Provide the (x, y) coordinate of the cell's center where the given text is located.  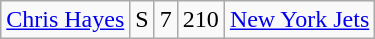
210 (200, 20)
New York Jets (299, 20)
S (142, 20)
Chris Hayes (66, 20)
7 (166, 20)
